Scan for the cell matching the given text and deliver its (x, y) coordinate at center. 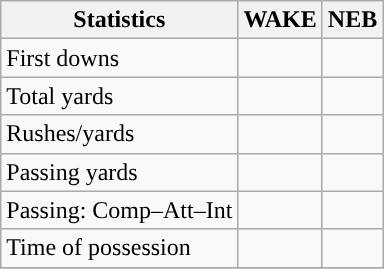
WAKE (280, 20)
Total yards (120, 96)
Rushes/yards (120, 134)
Statistics (120, 20)
First downs (120, 58)
Passing yards (120, 172)
Time of possession (120, 248)
NEB (352, 20)
Passing: Comp–Att–Int (120, 210)
